Scan for the cell matching the given text and deliver its [x, y] coordinate at center. 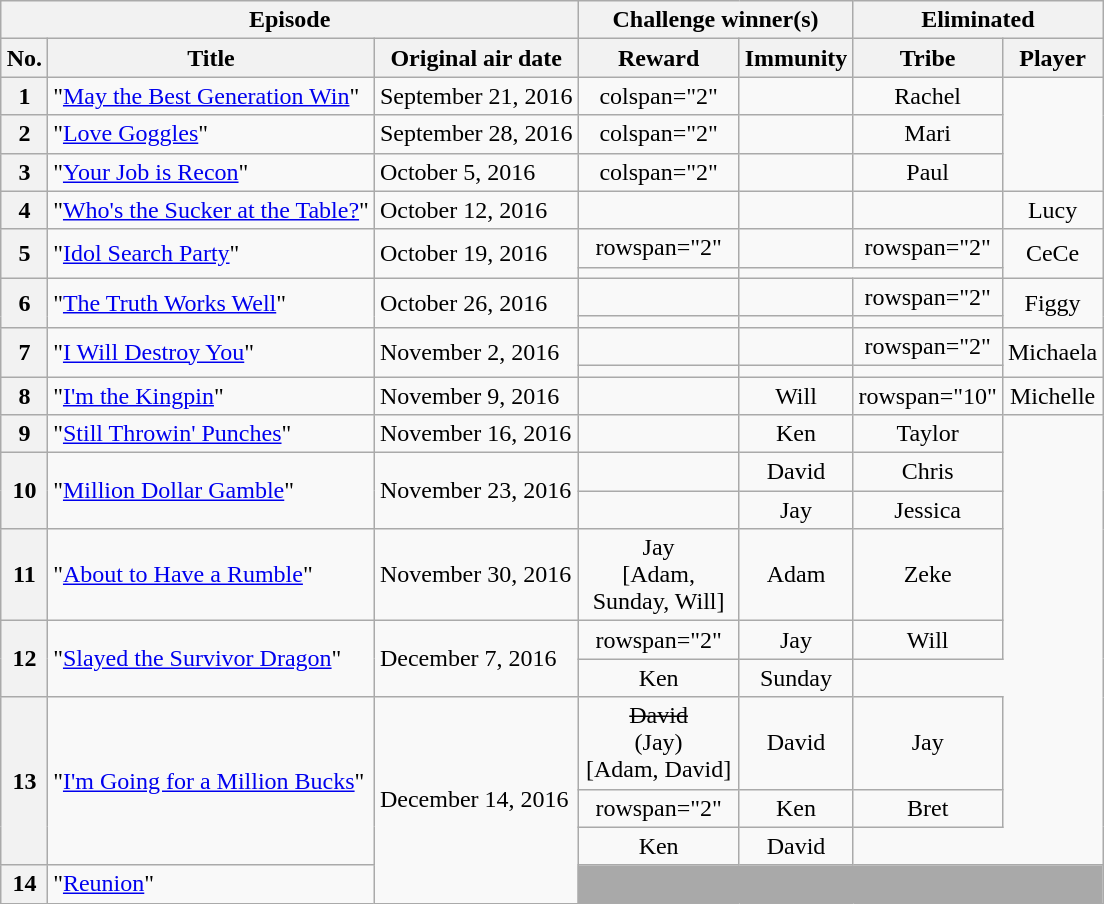
9 [24, 434]
1 [24, 96]
Sunday [796, 678]
Rachel [928, 96]
Player [1052, 58]
Adam [796, 575]
Mari [928, 134]
Figgy [1052, 302]
Jay[Adam,Sunday, Will] [658, 575]
October 12, 2016 [476, 210]
Chris [928, 472]
"Who's the Sucker at the Table?" [212, 210]
November 9, 2016 [476, 395]
Immunity [796, 58]
14 [24, 884]
"Still Throwin' Punches" [212, 434]
November 16, 2016 [476, 434]
3 [24, 172]
Michaela [1052, 352]
12 [24, 659]
13 [24, 781]
Zeke [928, 575]
"I'm the Kingpin" [212, 395]
"Reunion" [212, 884]
10 [24, 491]
"Slayed the Survivor Dragon" [212, 659]
Jessica [928, 510]
CeCe [1052, 254]
Episode [290, 20]
Tribe [928, 58]
Michelle [1052, 395]
David(Jay)[Adam, David] [658, 743]
Title [212, 58]
4 [24, 210]
"I Will Destroy You" [212, 352]
Original air date [476, 58]
6 [24, 302]
Paul [928, 172]
Taylor [928, 434]
"Your Job is Recon" [212, 172]
No. [24, 58]
"Million Dollar Gamble" [212, 491]
Lucy [1052, 210]
8 [24, 395]
November 2, 2016 [476, 352]
September 28, 2016 [476, 134]
5 [24, 254]
rowspan="10" [928, 395]
"I'm Going for a Million Bucks" [212, 781]
Reward [658, 58]
Bret [928, 808]
"The Truth Works Well" [212, 302]
Eliminated [978, 20]
Challenge winner(s) [716, 20]
October 5, 2016 [476, 172]
7 [24, 352]
October 26, 2016 [476, 302]
November 30, 2016 [476, 575]
"Idol Search Party" [212, 254]
December 14, 2016 [476, 800]
"May the Best Generation Win" [212, 96]
11 [24, 575]
December 7, 2016 [476, 659]
2 [24, 134]
"Love Goggles" [212, 134]
November 23, 2016 [476, 491]
September 21, 2016 [476, 96]
"About to Have a Rumble" [212, 575]
October 19, 2016 [476, 254]
